Provide the [x, y] coordinate of the cell's center where the given text is located.  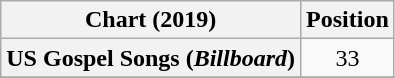
33 [348, 58]
Chart (2019) [151, 20]
US Gospel Songs (Billboard) [151, 58]
Position [348, 20]
